Determine the [X, Y] coordinate at the center of the cell enclosing the given text.  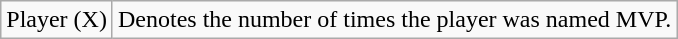
Denotes the number of times the player was named MVP. [394, 20]
Player (X) [57, 20]
